Determine the [x, y] coordinate at the center of the cell enclosing the given text.  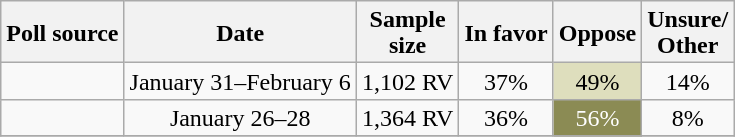
Oppose [597, 32]
Samplesize [407, 32]
1,364 RV [407, 118]
Date [240, 32]
January 26–28 [240, 118]
January 31–February 6 [240, 82]
14% [688, 82]
36% [506, 118]
56% [597, 118]
8% [688, 118]
Unsure/Other [688, 32]
37% [506, 82]
Poll source [62, 32]
49% [597, 82]
In favor [506, 32]
1,102 RV [407, 82]
